Capture the cell that displays the provided text and extract its (X, Y) central coordinate. 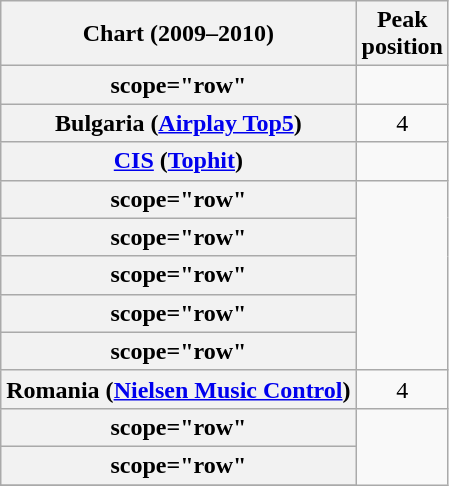
Bulgaria (Airplay Top5) (178, 123)
Peakposition (402, 34)
CIS (Tophit) (178, 161)
Chart (2009–2010) (178, 34)
Romania (Nielsen Music Control) (178, 389)
